Provide the (x, y) coordinate of the cell's center where the given text is located.  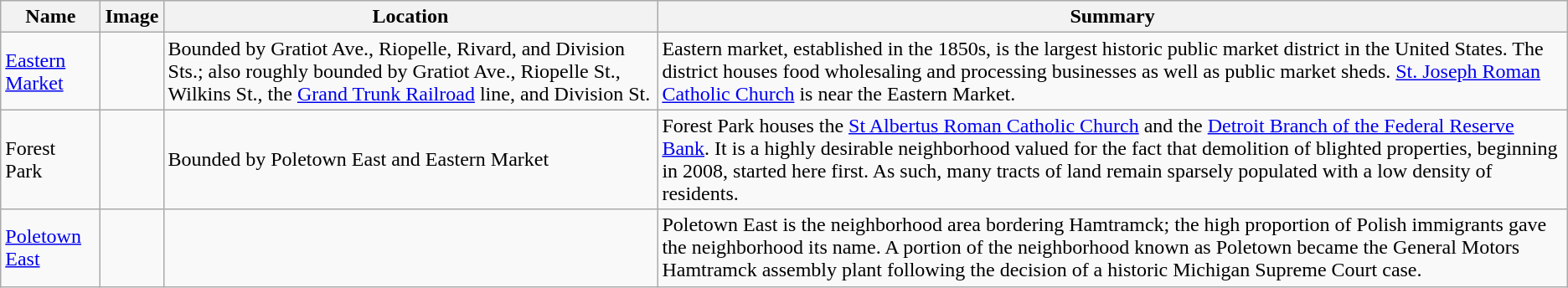
Location (410, 17)
Eastern Market (50, 71)
Name (50, 17)
Forest Park (50, 159)
Poletown East (50, 248)
Summary (1112, 17)
Image (132, 17)
Bounded by Poletown East and Eastern Market (410, 159)
